Output the [x, y] coordinate of the center of the cell containing the given text.  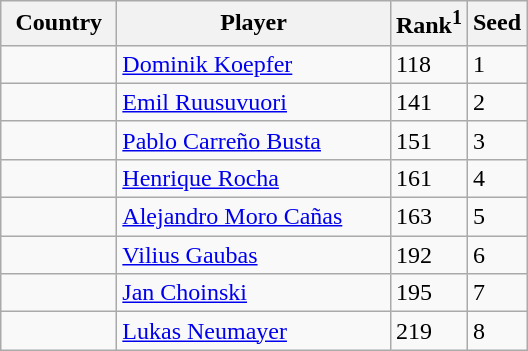
Henrique Rocha [254, 178]
Lukas Neumayer [254, 331]
163 [428, 217]
Alejandro Moro Cañas [254, 217]
3 [496, 140]
Seed [496, 24]
Dominik Koepfer [254, 64]
118 [428, 64]
2 [496, 102]
5 [496, 217]
Rank1 [428, 24]
219 [428, 331]
4 [496, 178]
195 [428, 293]
141 [428, 102]
Jan Choinski [254, 293]
6 [496, 255]
Vilius Gaubas [254, 255]
151 [428, 140]
8 [496, 331]
161 [428, 178]
192 [428, 255]
7 [496, 293]
Emil Ruusuvuori [254, 102]
Pablo Carreño Busta [254, 140]
1 [496, 64]
Country [59, 24]
Player [254, 24]
